Extract the (x, y) coordinate from the center of the cell holding the provided text.  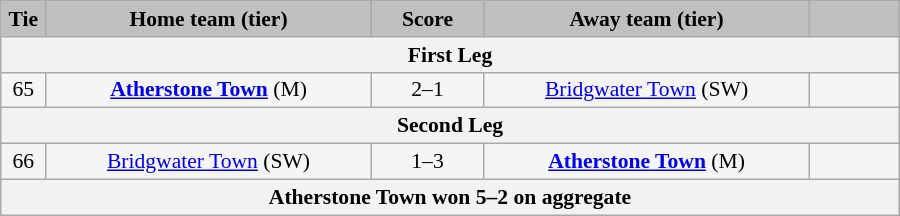
Tie (24, 19)
Away team (tier) (647, 19)
66 (24, 162)
1–3 (427, 162)
First Leg (450, 55)
Home team (tier) (209, 19)
Score (427, 19)
65 (24, 90)
2–1 (427, 90)
Atherstone Town won 5–2 on aggregate (450, 197)
Second Leg (450, 126)
